Locate the cell with the specified text and output its (x, y) center coordinate. 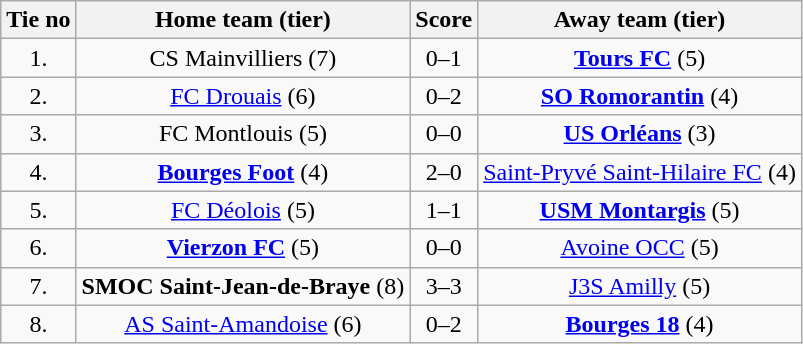
Score (444, 20)
Vierzon FC (5) (243, 248)
FC Drouais (6) (243, 96)
3–3 (444, 286)
Home team (tier) (243, 20)
US Orléans (3) (640, 134)
2. (38, 96)
SO Romorantin (4) (640, 96)
SMOC Saint-Jean-de-Braye (8) (243, 286)
Tours FC (5) (640, 58)
USM Montargis (5) (640, 210)
Tie no (38, 20)
1–1 (444, 210)
5. (38, 210)
2–0 (444, 172)
FC Montlouis (5) (243, 134)
Saint-Pryvé Saint-Hilaire FC (4) (640, 172)
FC Déolois (5) (243, 210)
Bourges 18 (4) (640, 324)
J3S Amilly (5) (640, 286)
Bourges Foot (4) (243, 172)
4. (38, 172)
8. (38, 324)
AS Saint-Amandoise (6) (243, 324)
7. (38, 286)
Away team (tier) (640, 20)
3. (38, 134)
0–1 (444, 58)
1. (38, 58)
6. (38, 248)
CS Mainvilliers (7) (243, 58)
Avoine OCC (5) (640, 248)
